Output the (X, Y) coordinate of the center of the cell containing the given text.  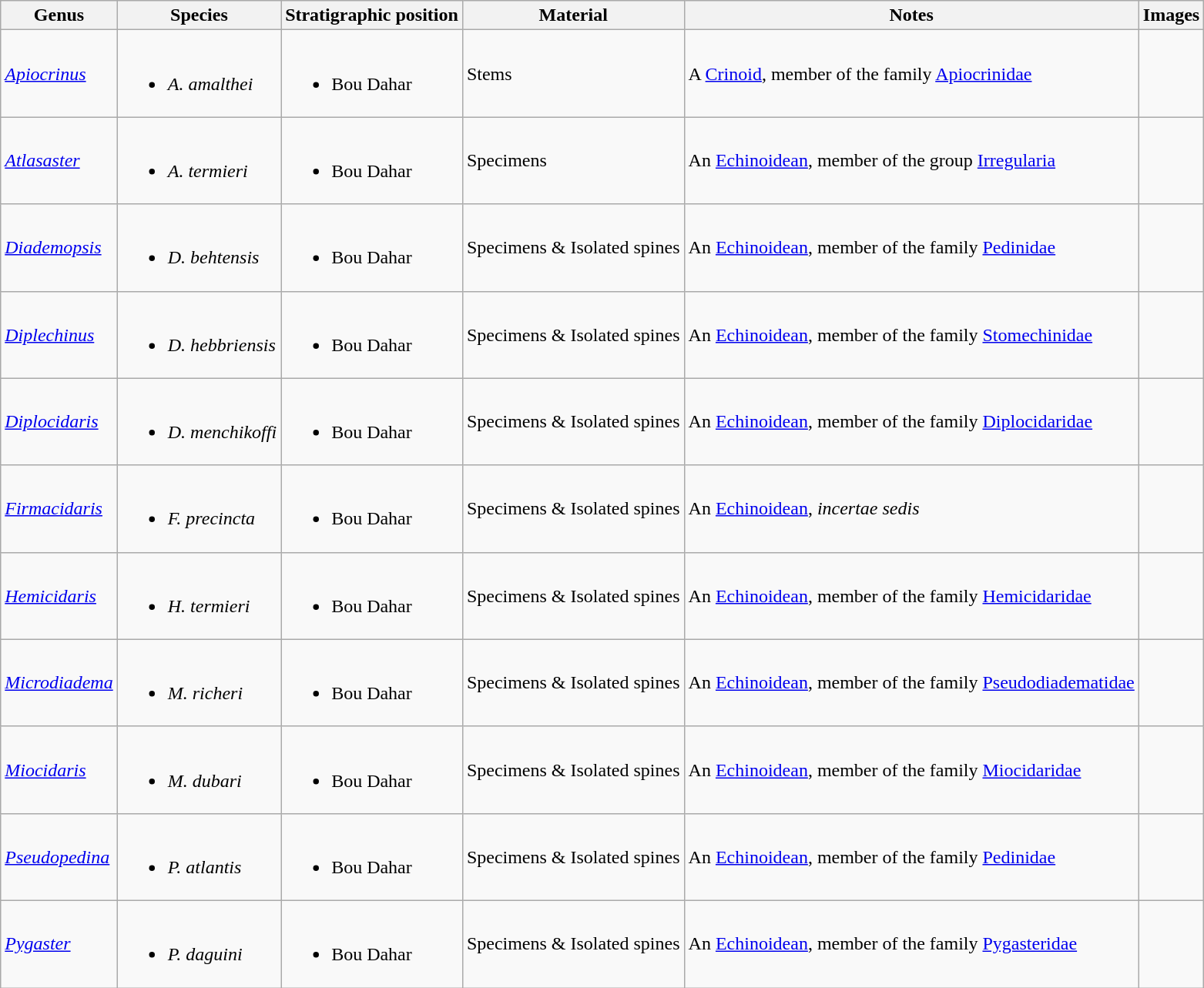
D. hebbriensis (199, 334)
Material (573, 15)
P. atlantis (199, 856)
An Echinoidean, member of the family Pygasteridae (911, 944)
Pygaster (59, 944)
An Echinoidean, member of the group Irregularia (911, 160)
Diademopsis (59, 248)
A. termieri (199, 160)
F. precincta (199, 508)
M. richeri (199, 682)
Pseudopedina (59, 856)
A Crinoid, member of the family Apiocrinidae (911, 74)
An Echinoidean, member of the family Hemicidaridae (911, 596)
D. behtensis (199, 248)
Species (199, 15)
M. dubari (199, 770)
Genus (59, 15)
Atlasaster (59, 160)
An Echinoidean, member of the family Stomechinidae (911, 334)
A. amalthei (199, 74)
D. menchikoffi (199, 422)
Apiocrinus (59, 74)
Notes (911, 15)
P. daguini (199, 944)
Stratigraphic position (372, 15)
Stems (573, 74)
Microdiadema (59, 682)
Diplocidaris (59, 422)
Images (1171, 15)
An Echinoidean, member of the family Pseudodiadematidae (911, 682)
Firmacidaris (59, 508)
Specimens (573, 160)
Diplechinus (59, 334)
An Echinoidean, member of the family Diplocidaridae (911, 422)
Hemicidaris (59, 596)
Miocidaris (59, 770)
An Echinoidean, member of the family Miocidaridae (911, 770)
H. termieri (199, 596)
An Echinoidean, incertae sedis (911, 508)
